Identify which cell holds the provided text, then report its [x, y] central coordinate. 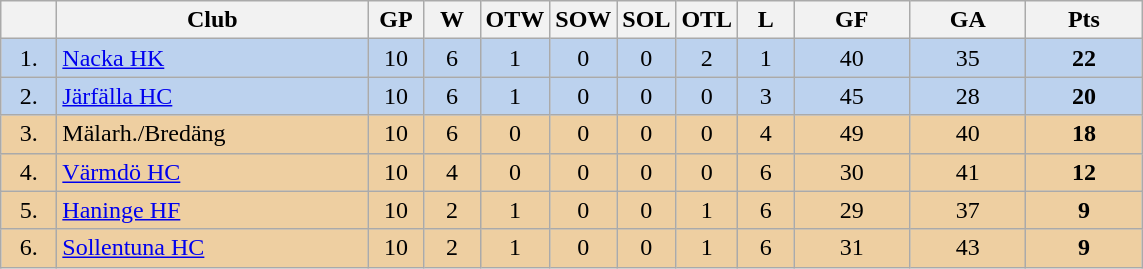
41 [968, 172]
28 [968, 96]
31 [852, 248]
Sollentuna HC [212, 248]
6. [29, 248]
W [452, 20]
OTW [515, 20]
18 [1084, 134]
3 [766, 96]
Haninge HF [212, 210]
GA [968, 20]
L [766, 20]
30 [852, 172]
29 [852, 210]
22 [1084, 58]
OTL [707, 20]
45 [852, 96]
Järfälla HC [212, 96]
5. [29, 210]
SOW [584, 20]
12 [1084, 172]
20 [1084, 96]
35 [968, 58]
2. [29, 96]
Nacka HK [212, 58]
4. [29, 172]
43 [968, 248]
Club [212, 20]
Mälarh./Bredäng [212, 134]
49 [852, 134]
37 [968, 210]
3. [29, 134]
1. [29, 58]
GP [396, 20]
Pts [1084, 20]
Värmdö HC [212, 172]
GF [852, 20]
SOL [646, 20]
